For the text-containing cell, return its midpoint in (X, Y) coordinate format. 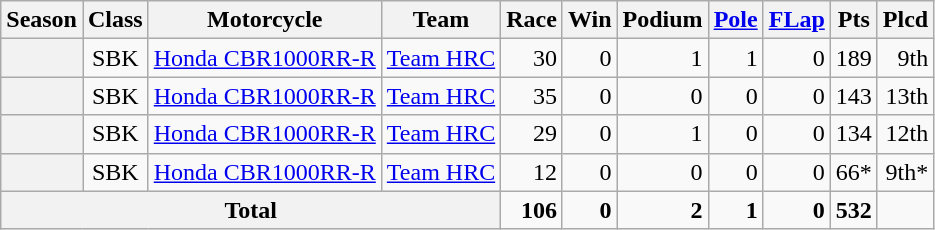
Total (251, 210)
12 (532, 172)
29 (532, 134)
13th (905, 96)
9th (905, 58)
143 (854, 96)
Pole (736, 20)
9th* (905, 172)
66* (854, 172)
Motorcycle (264, 20)
Pts (854, 20)
Team (440, 20)
106 (532, 210)
Win (590, 20)
Season (42, 20)
12th (905, 134)
532 (854, 210)
Race (532, 20)
Podium (662, 20)
30 (532, 58)
Plcd (905, 20)
189 (854, 58)
2 (662, 210)
Class (115, 20)
134 (854, 134)
FLap (796, 20)
35 (532, 96)
